Detect which cell encompasses the target text, then output its [X, Y] center coordinate. 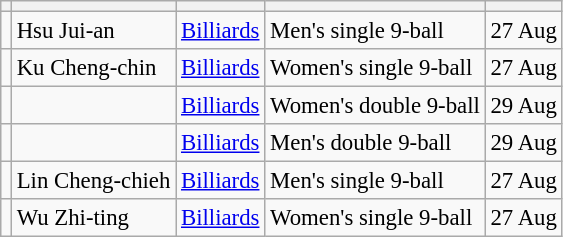
Hsu Jui-an [93, 31]
Ku Cheng-chin [93, 68]
Women's double 9-ball [375, 106]
Men's double 9-ball [375, 143]
Women's single 9-ball [375, 68]
Lin Cheng-chieh [93, 181]
